Search for the cell housing the specified text and yield its [x, y] center coordinate. 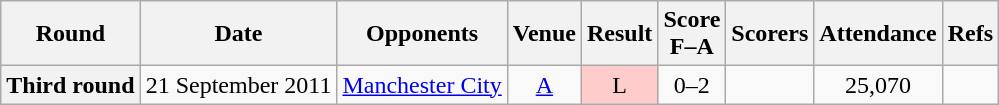
Manchester City [422, 85]
Date [238, 34]
ScoreF–A [692, 34]
L [619, 85]
Refs [970, 34]
0–2 [692, 85]
A [544, 85]
Result [619, 34]
Opponents [422, 34]
21 September 2011 [238, 85]
Attendance [878, 34]
25,070 [878, 85]
Scorers [770, 34]
Round [70, 34]
Venue [544, 34]
Third round [70, 85]
